Locate the cell with the specified text and output its (x, y) center coordinate. 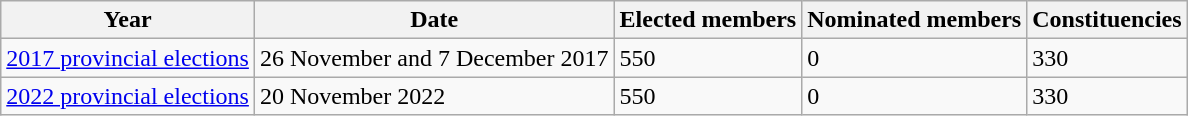
Date (434, 20)
Elected members (708, 20)
Constituencies (1107, 20)
20 November 2022 (434, 96)
2017 provincial elections (128, 58)
2022 provincial elections (128, 96)
Nominated members (914, 20)
Year (128, 20)
26 November and 7 December 2017 (434, 58)
